Output the [x, y] coordinate of the center of the cell containing the given text.  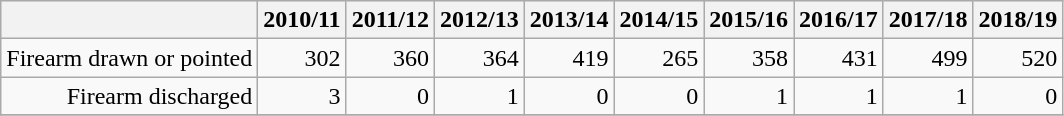
364 [480, 58]
520 [1018, 58]
3 [302, 96]
265 [659, 58]
358 [749, 58]
2017/18 [928, 20]
2012/13 [480, 20]
419 [569, 58]
Firearm discharged [130, 96]
2010/11 [302, 20]
302 [302, 58]
2011/12 [390, 20]
Firearm drawn or pointed [130, 58]
2015/16 [749, 20]
360 [390, 58]
499 [928, 58]
2018/19 [1018, 20]
2014/15 [659, 20]
2013/14 [569, 20]
431 [839, 58]
2016/17 [839, 20]
